Return [X, Y] of the center of cell containing provided text 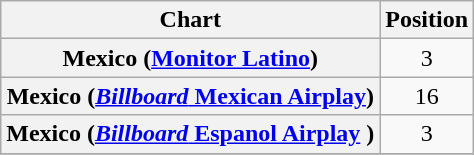
Mexico (Billboard Espanol Airplay ) [190, 134]
Position [427, 20]
Mexico (Billboard Mexican Airplay) [190, 96]
Mexico (Monitor Latino) [190, 58]
16 [427, 96]
Chart [190, 20]
